Locate the cell with the specified text and output its [X, Y] center coordinate. 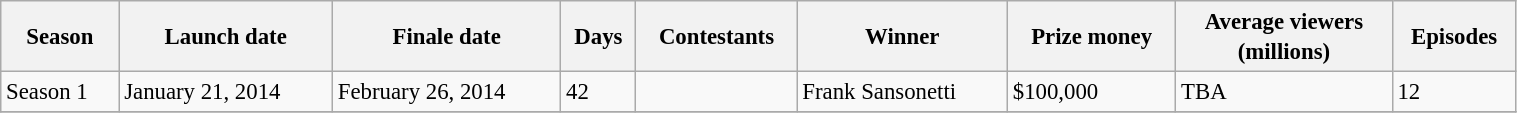
Prize money [1091, 36]
Days [598, 36]
January 21, 2014 [226, 92]
Launch date [226, 36]
42 [598, 92]
Frank Sansonetti [902, 92]
TBA [1284, 92]
Finale date [447, 36]
$100,000 [1091, 92]
February 26, 2014 [447, 92]
Season [60, 36]
Average viewers(millions) [1284, 36]
Episodes [1454, 36]
Winner [902, 36]
12 [1454, 92]
Contestants [716, 36]
Season 1 [60, 92]
